Locate the cell with the specified text and output its (X, Y) center coordinate. 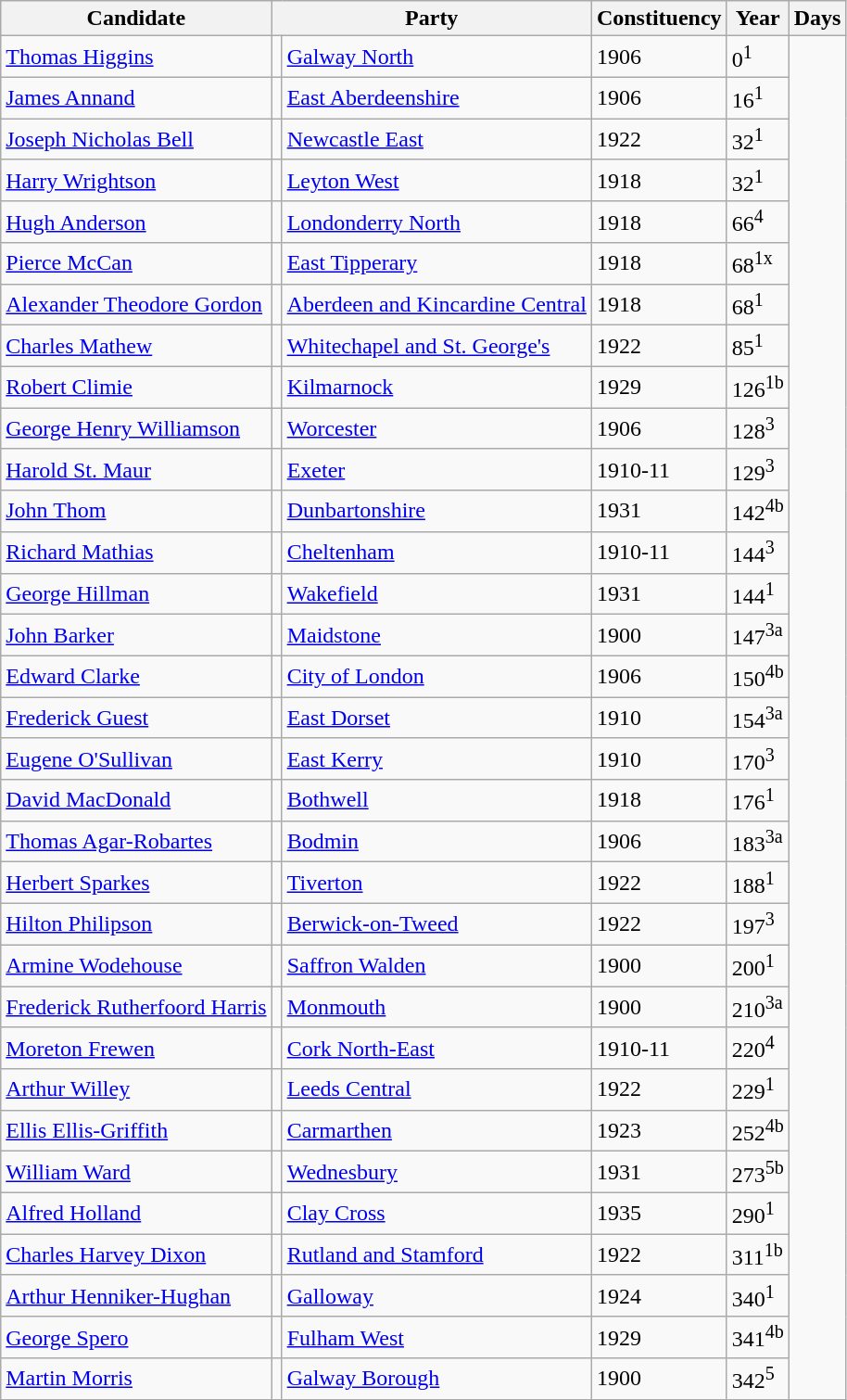
1923 (659, 1131)
664 (758, 223)
Bothwell (436, 801)
851 (758, 347)
1293 (758, 469)
Monmouth (436, 1007)
Moreton Frewen (136, 1048)
1973 (758, 923)
1473a (758, 636)
Whitechapel and St. George's (436, 347)
Exeter (436, 469)
Hugh Anderson (136, 223)
Cork North-East (436, 1048)
2524b (758, 1131)
William Ward (136, 1172)
Worcester (436, 428)
City of London (436, 677)
Saffron Walden (436, 966)
Dunbartonshire (436, 512)
Galway Borough (436, 1380)
East Dorset (436, 718)
2901 (758, 1213)
Alexander Theodore Gordon (136, 304)
East Tipperary (436, 263)
John Thom (136, 512)
Leeds Central (436, 1090)
Berwick-on-Tweed (436, 923)
Eugene O'Sullivan (136, 758)
Kilmarnock (436, 388)
Rutland and Stamford (436, 1255)
Constituency (659, 19)
Cheltenham (436, 553)
Newcastle East (436, 139)
Joseph Nicholas Bell (136, 139)
Alfred Holland (136, 1213)
1504b (758, 677)
Clay Cross (436, 1213)
Frederick Rutherfoord Harris (136, 1007)
Candidate (136, 19)
01 (758, 57)
James Annand (136, 98)
2103a (758, 1007)
Edward Clarke (136, 677)
Martin Morris (136, 1380)
Galway North (436, 57)
1441 (758, 593)
Wednesbury (436, 1172)
Herbert Sparkes (136, 883)
1443 (758, 553)
1703 (758, 758)
1424b (758, 512)
Ellis Ellis-Griffith (136, 1131)
2001 (758, 966)
1924 (659, 1296)
1881 (758, 883)
1833a (758, 842)
Thomas Higgins (136, 57)
Wakefield (436, 593)
Party (432, 19)
1543a (758, 718)
1761 (758, 801)
3111b (758, 1255)
Harold St. Maur (136, 469)
Pierce McCan (136, 263)
George Hillman (136, 593)
1283 (758, 428)
Londonderry North (436, 223)
Arthur Willey (136, 1090)
Maidstone (436, 636)
Bodmin (436, 842)
Aberdeen and Kincardine Central (436, 304)
Carmarthen (436, 1131)
David MacDonald (136, 801)
1935 (659, 1213)
Hilton Philipson (136, 923)
161 (758, 98)
John Barker (136, 636)
George Spero (136, 1337)
3425 (758, 1380)
Charles Mathew (136, 347)
Leyton West (436, 180)
681x (758, 263)
681 (758, 304)
Harry Wrightson (136, 180)
Charles Harvey Dixon (136, 1255)
Armine Wodehouse (136, 966)
Frederick Guest (136, 718)
George Henry Williamson (136, 428)
Richard Mathias (136, 553)
1261b (758, 388)
Fulham West (436, 1337)
East Aberdeenshire (436, 98)
Thomas Agar-Robartes (136, 842)
2204 (758, 1048)
Galloway (436, 1296)
Days (817, 19)
3401 (758, 1296)
3414b (758, 1337)
2291 (758, 1090)
East Kerry (436, 758)
Arthur Henniker-Hughan (136, 1296)
Year (758, 19)
Robert Climie (136, 388)
Tiverton (436, 883)
2735b (758, 1172)
